Search for the cell housing the specified text and yield its [X, Y] center coordinate. 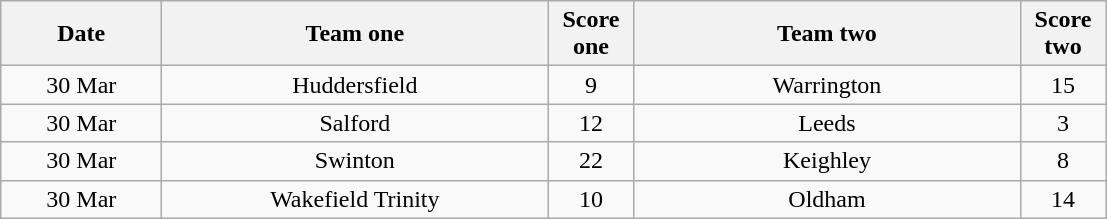
Team one [355, 34]
Salford [355, 123]
Score two [1063, 34]
3 [1063, 123]
14 [1063, 199]
Leeds [827, 123]
Keighley [827, 161]
8 [1063, 161]
Oldham [827, 199]
Date [82, 34]
Score one [591, 34]
15 [1063, 85]
Swinton [355, 161]
12 [591, 123]
Warrington [827, 85]
Huddersfield [355, 85]
Wakefield Trinity [355, 199]
Team two [827, 34]
9 [591, 85]
10 [591, 199]
22 [591, 161]
